Locate the cell with the specified text and output its [x, y] center coordinate. 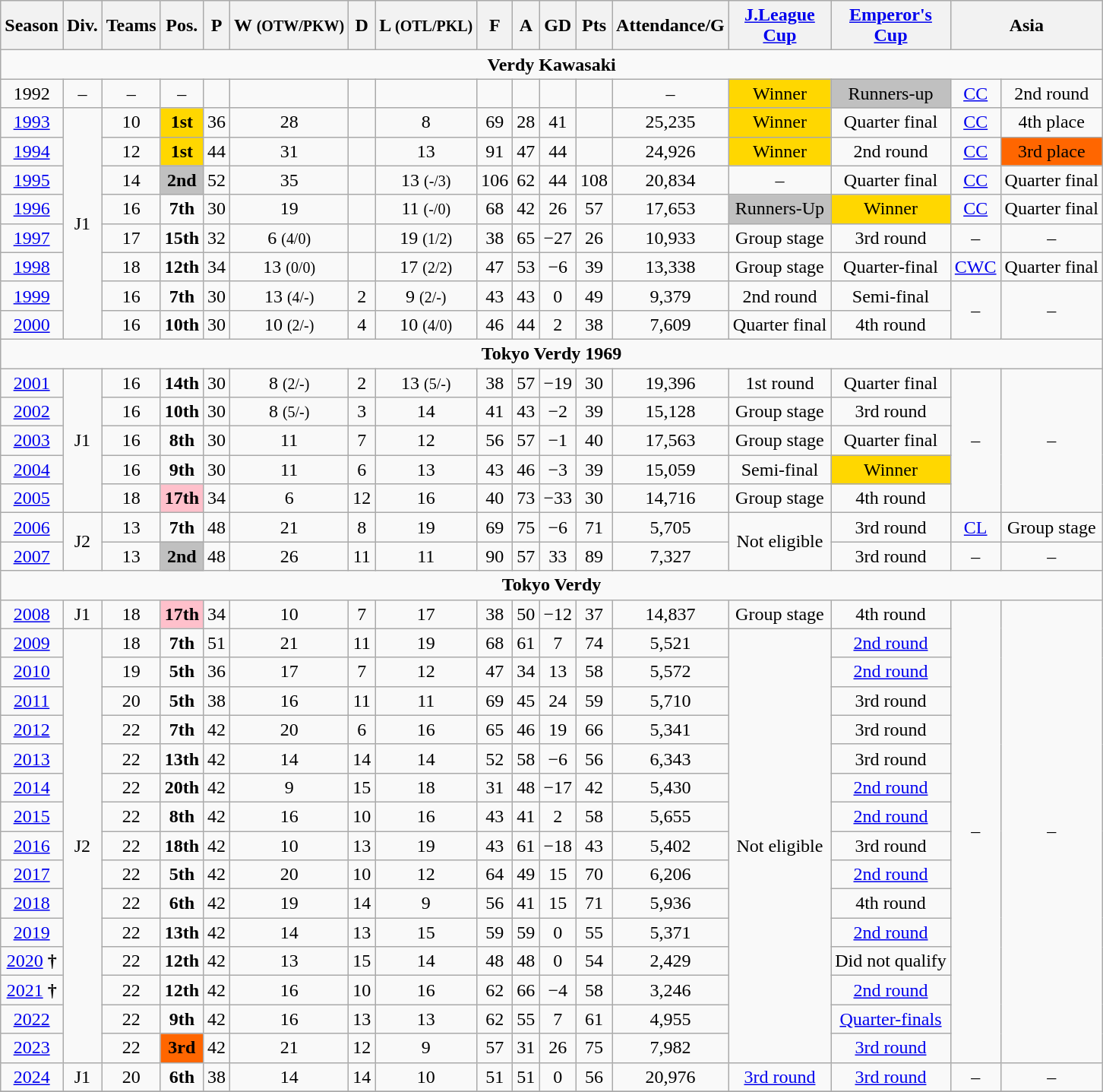
17,563 [671, 441]
17 (2/2) [426, 267]
24 [558, 701]
2006 [32, 527]
5,402 [671, 846]
35 [289, 180]
Tokyo Verdy [551, 585]
−2 [558, 412]
4 [362, 324]
5,430 [671, 787]
8 (2/-) [289, 382]
3rd place [1051, 151]
91 [495, 151]
Quarter-finals [891, 1019]
19,396 [671, 382]
Asia [1026, 26]
1997 [32, 238]
Did not qualify [891, 961]
3rd [182, 1048]
−4 [558, 990]
1995 [32, 180]
17,653 [671, 209]
Div. [82, 26]
5,705 [671, 527]
74 [594, 643]
5,655 [671, 816]
89 [594, 556]
1999 [32, 296]
5,521 [671, 643]
2019 [32, 932]
20,834 [671, 180]
90 [495, 556]
2020 † [32, 961]
13 (-/3) [426, 180]
37 [594, 614]
Teams [131, 26]
13 (0/0) [289, 267]
53 [526, 267]
70 [594, 875]
Emperor'sCup [891, 26]
7,327 [671, 556]
1996 [32, 209]
−1 [558, 441]
2,429 [671, 961]
7,609 [671, 324]
2005 [32, 499]
6,343 [671, 758]
5,341 [671, 730]
7,982 [671, 1048]
Quarter-final [891, 267]
2002 [32, 412]
Pos. [182, 26]
3,246 [671, 990]
L (OTL/PKL) [426, 26]
4,955 [671, 1019]
2016 [32, 846]
14th [182, 382]
−12 [558, 614]
24,926 [671, 151]
CL [975, 527]
−3 [558, 470]
5,936 [671, 904]
108 [594, 180]
32 [217, 238]
14,837 [671, 614]
2010 [32, 672]
33 [558, 556]
10 (2/-) [289, 324]
A [526, 26]
2001 [32, 382]
9,379 [671, 296]
2012 [32, 730]
54 [594, 961]
Attendance/G [671, 26]
10 (4/0) [426, 324]
1994 [32, 151]
−17 [558, 787]
2004 [32, 470]
15,059 [671, 470]
6 (4/0) [289, 238]
1st round [779, 382]
11 (-/0) [426, 209]
2022 [32, 1019]
W (OTW/PKW) [289, 26]
64 [495, 875]
−19 [558, 382]
14,716 [671, 499]
50 [526, 614]
20,976 [671, 1077]
5,371 [671, 932]
6,206 [671, 875]
−18 [558, 846]
4th place [1051, 122]
15,128 [671, 412]
2015 [32, 816]
1992 [32, 93]
2000 [32, 324]
2023 [32, 1048]
10,933 [671, 238]
CWC [975, 267]
2021 † [32, 990]
−33 [558, 499]
2009 [32, 643]
GD [558, 26]
Runners-up [891, 93]
2003 [32, 441]
F [495, 26]
20th [182, 787]
Pts [594, 26]
19 (1/2) [426, 238]
Tokyo Verdy 1969 [551, 353]
13 (5/-) [426, 382]
9 (2/-) [426, 296]
2017 [32, 875]
15th [182, 238]
−27 [558, 238]
2008 [32, 614]
18th [182, 846]
2007 [32, 556]
73 [526, 499]
1998 [32, 267]
106 [495, 180]
D [362, 26]
8 (5/-) [289, 412]
2018 [32, 904]
2014 [32, 787]
5,710 [671, 701]
25,235 [671, 122]
13,338 [671, 267]
3 [362, 412]
Season [32, 26]
45 [526, 701]
Verdy Kawasaki [551, 65]
P [217, 26]
5,572 [671, 672]
2024 [32, 1077]
2013 [32, 758]
J.LeagueCup [779, 26]
1993 [32, 122]
Runners-Up [779, 209]
2011 [32, 701]
13 (4/-) [289, 296]
